Capture the cell that displays the provided text and extract its [x, y] central coordinate. 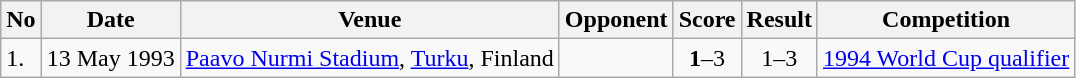
Result [779, 20]
Venue [370, 20]
Score [707, 20]
Paavo Nurmi Stadium, Turku, Finland [370, 58]
Date [110, 20]
Competition [946, 20]
13 May 1993 [110, 58]
1994 World Cup qualifier [946, 58]
1. [21, 58]
Opponent [616, 20]
No [21, 20]
